Find where the given text appears and provide that cell's center as [x, y] coordinate. 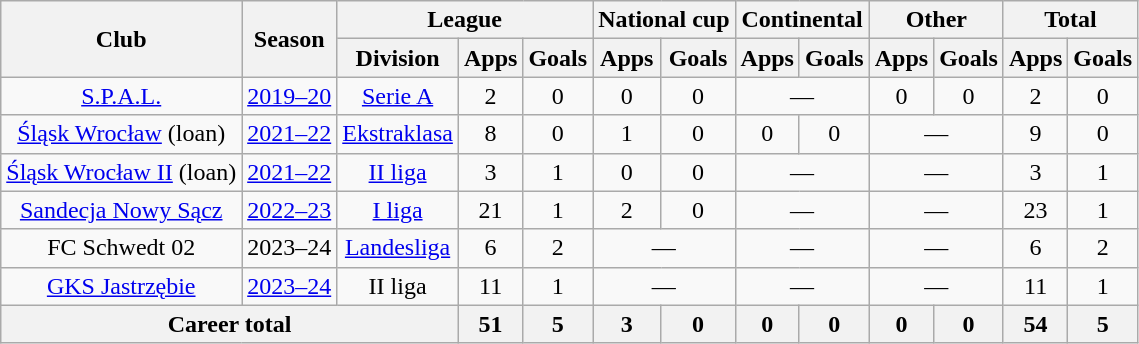
23 [1035, 210]
Śląsk Wrocław II (loan) [122, 172]
Club [122, 39]
2022–23 [290, 210]
Total [1070, 20]
2019–20 [290, 96]
I liga [398, 210]
51 [490, 324]
21 [490, 210]
Other [936, 20]
League [465, 20]
Sandecja Nowy Sącz [122, 210]
Landesliga [398, 248]
8 [490, 134]
Ekstraklasa [398, 134]
Śląsk Wrocław (loan) [122, 134]
54 [1035, 324]
Serie A [398, 96]
GKS Jastrzębie [122, 286]
Division [398, 58]
S.P.A.L. [122, 96]
Season [290, 39]
9 [1035, 134]
FC Schwedt 02 [122, 248]
Career total [230, 324]
National cup [664, 20]
Continental [802, 20]
